Detect which cell encompasses the target text, then output its [X, Y] center coordinate. 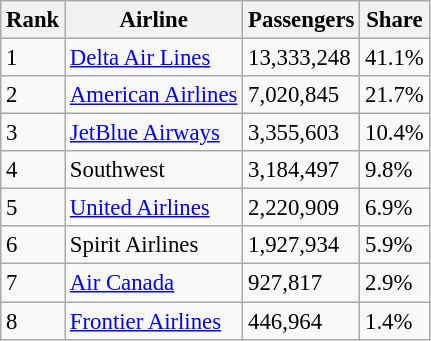
Southwest [154, 170]
JetBlue Airways [154, 133]
3 [33, 133]
10.4% [394, 133]
1.4% [394, 321]
2,220,909 [302, 208]
2 [33, 95]
3,355,603 [302, 133]
1 [33, 58]
Rank [33, 20]
3,184,497 [302, 170]
2.9% [394, 283]
Delta Air Lines [154, 58]
13,333,248 [302, 58]
5.9% [394, 245]
Spirit Airlines [154, 245]
21.7% [394, 95]
United Airlines [154, 208]
1,927,934 [302, 245]
9.8% [394, 170]
5 [33, 208]
7,020,845 [302, 95]
7 [33, 283]
American Airlines [154, 95]
8 [33, 321]
446,964 [302, 321]
41.1% [394, 58]
Passengers [302, 20]
4 [33, 170]
6 [33, 245]
Share [394, 20]
6.9% [394, 208]
Air Canada [154, 283]
Airline [154, 20]
Frontier Airlines [154, 321]
927,817 [302, 283]
